Return the (X, Y) coordinate for the center point of the cell that contains the specified text.  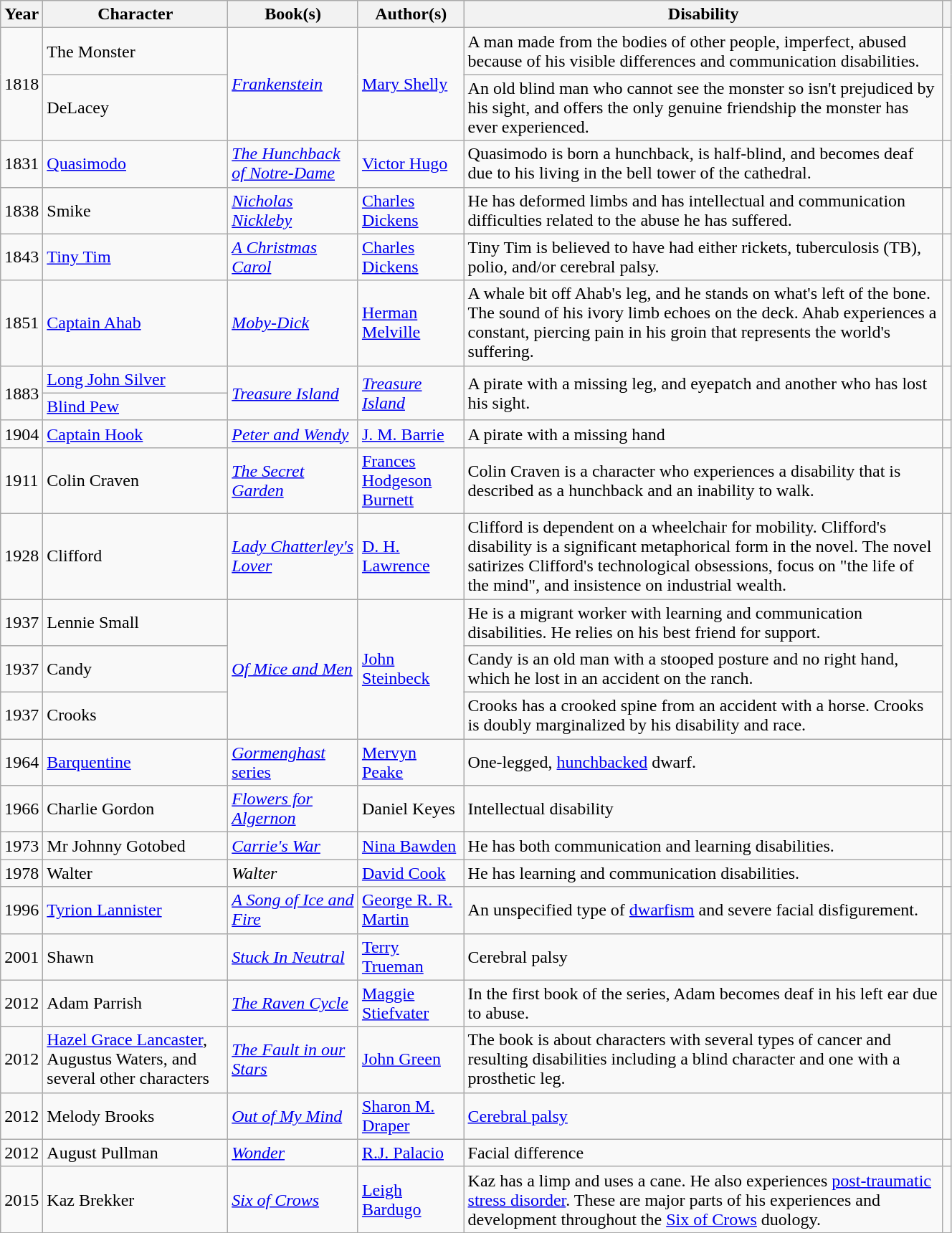
Gormenghast series (293, 763)
2015 (22, 1199)
An unspecified type of dwarfism and severe facial disfigurement. (703, 910)
Lennie Small (135, 622)
The Secret Garden (293, 480)
A pirate with a missing leg, and eyepatch and another who has lost his sight. (703, 393)
Smike (135, 211)
Quasimodo is born a hunchback, is half-blind, and becomes deaf due to his living in the bell tower of the cathedral. (703, 163)
Frances Hodgeson Burnett (411, 480)
Herman Melville (411, 323)
A Christmas Carol (293, 257)
1818 (22, 85)
Tiny Tim (135, 257)
Colin Craven is a character who experiences a disability that is described as a hunchback and an inability to walk. (703, 480)
Moby-Dick (293, 323)
Mr Johnny Gotobed (135, 846)
1978 (22, 873)
1966 (22, 809)
Shawn (135, 956)
Flowers for Algernon (293, 809)
A pirate with a missing hand (703, 434)
The Monster (135, 52)
Tiny Tim is believed to have had either rickets, tuberculosis (TB), polio, and/or cerebral palsy. (703, 257)
Candy (135, 670)
1838 (22, 211)
The Raven Cycle (293, 1004)
Disability (703, 14)
1996 (22, 910)
Stuck In Neutral (293, 956)
Intellectual disability (703, 809)
J. M. Barrie (411, 434)
D. H. Lawrence (411, 556)
Captain Ahab (135, 323)
Sharon M. Draper (411, 1115)
Adam Parrish (135, 1004)
Nina Bawden (411, 846)
Crooks (135, 715)
Charlie Gordon (135, 809)
Lady Chatterley's Lover (293, 556)
He has deformed limbs and has intellectual and communication difficulties related to the abuse he has suffered. (703, 211)
Victor Hugo (411, 163)
He has learning and communication disabilities. (703, 873)
Leigh Bardugo (411, 1199)
Mary Shelly (411, 85)
Candy is an old man with a stooped posture and no right hand, which he lost in an accident on the ranch. (703, 670)
Crooks has a crooked spine from an accident with a horse. Crooks is doubly marginalized by his disability and race. (703, 715)
One-legged, hunchbacked dwarf. (703, 763)
1964 (22, 763)
Mervyn Peake (411, 763)
Clifford (135, 556)
George R. R. Martin (411, 910)
1883 (22, 393)
Nicholas Nickleby (293, 211)
1973 (22, 846)
August Pullman (135, 1153)
Colin Craven (135, 480)
Book(s) (293, 14)
Facial difference (703, 1153)
John Steinbeck (411, 670)
He has both communication and learning disabilities. (703, 846)
Quasimodo (135, 163)
Maggie Stiefvater (411, 1004)
A man made from the bodies of other people, imperfect, abused because of his visible differences and communication disabilities. (703, 52)
He is a migrant worker with learning and communication disabilities. He relies on his best friend for support. (703, 622)
Captain Hook (135, 434)
The Hunchback of Notre-Dame (293, 163)
Blind Pew (135, 406)
Out of My Mind (293, 1115)
David Cook (411, 873)
Six of Crows (293, 1199)
Character (135, 14)
1904 (22, 434)
Tyrion Lannister (135, 910)
2001 (22, 956)
DeLacey (135, 108)
Long John Silver (135, 379)
A Song of Ice and Fire (293, 910)
Barquentine (135, 763)
In the first book of the series, Adam becomes deaf in his left ear due to abuse. (703, 1004)
1831 (22, 163)
John Green (411, 1060)
The book is about characters with several types of cancer and resulting disabilities including a blind character and one with a prosthetic leg. (703, 1060)
Melody Brooks (135, 1115)
Daniel Keyes (411, 809)
Wonder (293, 1153)
Terry Trueman (411, 956)
Year (22, 14)
1843 (22, 257)
1911 (22, 480)
Hazel Grace Lancaster, Augustus Waters, and several other characters (135, 1060)
Kaz Brekker (135, 1199)
1851 (22, 323)
The Fault in our Stars (293, 1060)
Carrie's War (293, 846)
1928 (22, 556)
R.J. Palacio (411, 1153)
Peter and Wendy (293, 434)
Author(s) (411, 14)
Of Mice and Men (293, 670)
Frankenstein (293, 85)
